Identify which cell holds the provided text, then report its (x, y) central coordinate. 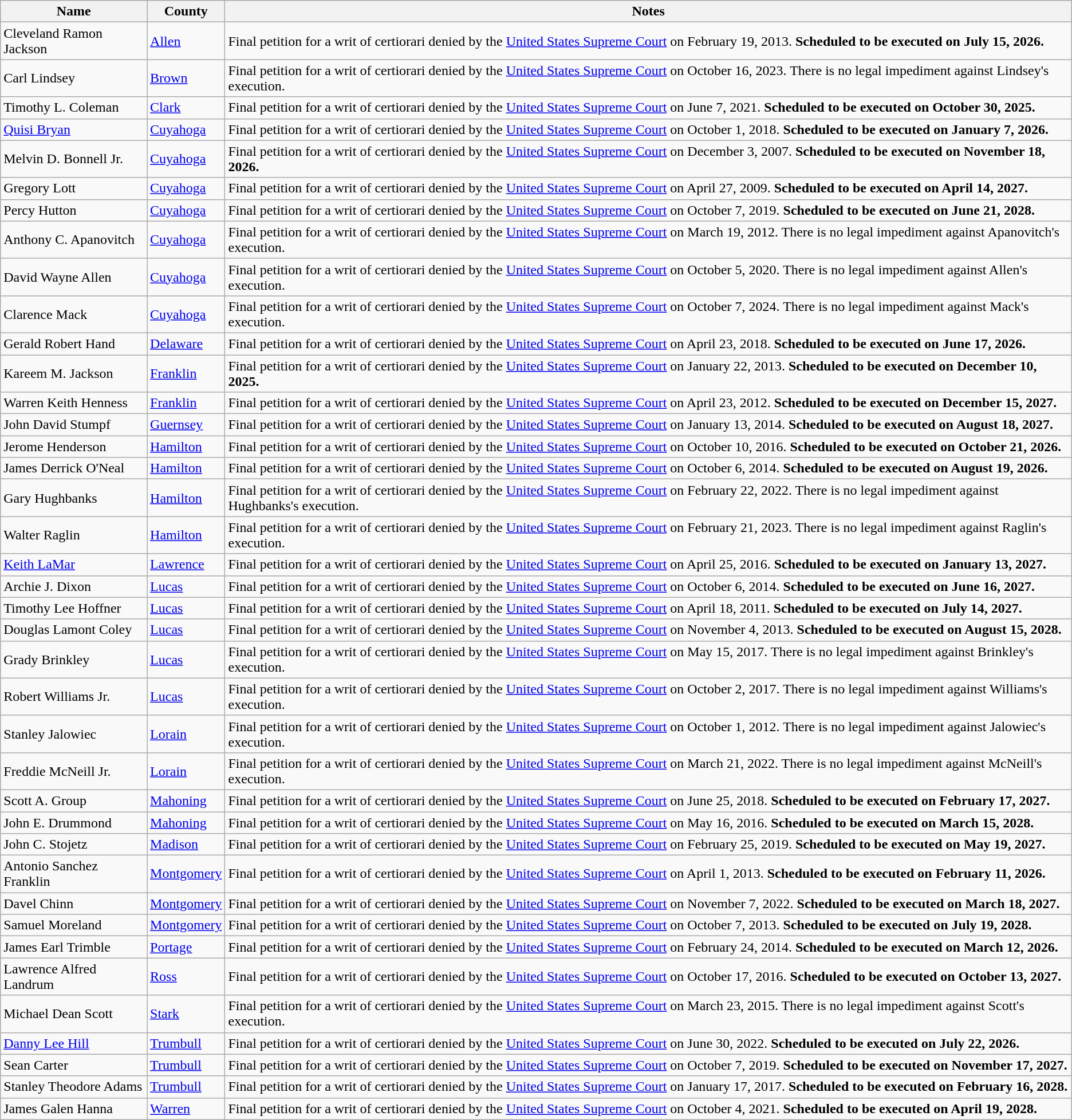
Robert Williams Jr. (74, 696)
Stanley Jalowiec (74, 734)
Final petition for a writ of certiorari denied by the United States Supreme Court on October 7, 2019. Scheduled to be executed on June 21, 2028. (648, 210)
James Derrick O'Neal (74, 468)
John E. Drummond (74, 823)
Samuel Moreland (74, 925)
Final petition for a writ of certiorari denied by the United States Supreme Court on April 27, 2009. Scheduled to be executed on April 14, 2027. (648, 188)
Warren Keith Henness (74, 403)
Antonio Sanchez Franklin (74, 874)
Melvin D. Bonnell Jr. (74, 159)
Final petition for a writ of certiorari denied by the United States Supreme Court on April 1, 2013. Scheduled to be executed on February 11, 2026. (648, 874)
Gerald Robert Hand (74, 344)
Davel Chinn (74, 904)
Final petition for a writ of certiorari denied by the United States Supreme Court on November 4, 2013. Scheduled to be executed on August 15, 2028. (648, 630)
Timothy Lee Hoffner (74, 608)
Grady Brinkley (74, 660)
Final petition for a writ of certiorari denied by the United States Supreme Court on November 7, 2022. Scheduled to be executed on March 18, 2027. (648, 904)
Cleveland Ramon Jackson (74, 41)
Final petition for a writ of certiorari denied by the United States Supreme Court on April 23, 2018. Scheduled to be executed on June 17, 2026. (648, 344)
Final petition for a writ of certiorari denied by the United States Supreme Court on May 16, 2016. Scheduled to be executed on March 15, 2028. (648, 823)
Name (74, 11)
Final petition for a writ of certiorari denied by the United States Supreme Court on February 24, 2014. Scheduled to be executed on March 12, 2026. (648, 947)
Allen (186, 41)
Stark (186, 1013)
Final petition for a writ of certiorari denied by the United States Supreme Court on June 7, 2021. Scheduled to be executed on October 30, 2025. (648, 108)
Freddie McNeill Jr. (74, 771)
Delaware (186, 344)
Jerome Henderson (74, 447)
Michael Dean Scott (74, 1013)
Guernsey (186, 425)
Final petition for a writ of certiorari denied by the United States Supreme Court on April 23, 2012. Scheduled to be executed on December 15, 2027. (648, 403)
Final petition for a writ of certiorari denied by the United States Supreme Court on February 25, 2019. Scheduled to be executed on May 19, 2027. (648, 845)
Final petition for a writ of certiorari denied by the United States Supreme Court on January 17, 2017. Scheduled to be executed on February 16, 2028. (648, 1087)
Madison (186, 845)
Lawrence Alfred Landrum (74, 977)
Final petition for a writ of certiorari denied by the United States Supreme Court on April 18, 2011. Scheduled to be executed on July 14, 2027. (648, 608)
Anthony C. Apanovitch (74, 239)
Lawrence (186, 565)
Final petition for a writ of certiorari denied by the United States Supreme Court on April 25, 2016. Scheduled to be executed on January 13, 2027. (648, 565)
Final petition for a writ of certiorari denied by the United States Supreme Court on October 6, 2014. Scheduled to be executed on June 16, 2027. (648, 586)
Clark (186, 108)
Final petition for a writ of certiorari denied by the United States Supreme Court on October 6, 2014. Scheduled to be executed on August 19, 2026. (648, 468)
Archie J. Dixon (74, 586)
Walter Raglin (74, 535)
John C. Stojetz (74, 845)
Final petition for a writ of certiorari denied by the United States Supreme Court on January 22, 2013. Scheduled to be executed on December 10, 2025. (648, 373)
Final petition for a writ of certiorari denied by the United States Supreme Court on October 7, 2019. Scheduled to be executed on November 17, 2027. (648, 1065)
Clarence Mack (74, 314)
Timothy L. Coleman (74, 108)
David Wayne Allen (74, 277)
Percy Hutton (74, 210)
Warren (186, 1109)
Final petition for a writ of certiorari denied by the United States Supreme Court on January 13, 2014. Scheduled to be executed on August 18, 2027. (648, 425)
Quisi Bryan (74, 129)
Gregory Lott (74, 188)
Final petition for a writ of certiorari denied by the United States Supreme Court on October 17, 2016. Scheduled to be executed on October 13, 2027. (648, 977)
Kareem M. Jackson (74, 373)
Final petition for a writ of certiorari denied by the United States Supreme Court on June 25, 2018. Scheduled to be executed on February 17, 2027. (648, 800)
James Galen Hanna (74, 1109)
John David Stumpf (74, 425)
Carl Lindsey (74, 78)
James Earl Trimble (74, 947)
Portage (186, 947)
Final petition for a writ of certiorari denied by the United States Supreme Court on October 1, 2018. Scheduled to be executed on January 7, 2026. (648, 129)
Final petition for a writ of certiorari denied by the United States Supreme Court on June 30, 2022. Scheduled to be executed on July 22, 2026. (648, 1043)
County (186, 11)
Stanley Theodore Adams (74, 1087)
Final petition for a writ of certiorari denied by the United States Supreme Court on October 10, 2016. Scheduled to be executed on October 21, 2026. (648, 447)
Notes (648, 11)
Scott A. Group (74, 800)
Gary Hughbanks (74, 498)
Douglas Lamont Coley (74, 630)
Danny Lee Hill (74, 1043)
Final petition for a writ of certiorari denied by the United States Supreme Court on October 4, 2021. Scheduled to be executed on April 19, 2028. (648, 1109)
Brown (186, 78)
Keith LaMar (74, 565)
Final petition for a writ of certiorari denied by the United States Supreme Court on December 3, 2007. Scheduled to be executed on November 18, 2026. (648, 159)
Ross (186, 977)
Final petition for a writ of certiorari denied by the United States Supreme Court on October 7, 2013. Scheduled to be executed on July 19, 2028. (648, 925)
Final petition for a writ of certiorari denied by the United States Supreme Court on February 19, 2013. Scheduled to be executed on July 15, 2026. (648, 41)
Sean Carter (74, 1065)
